Determine the (X, Y) coordinate at the center of the cell enclosing the given text.  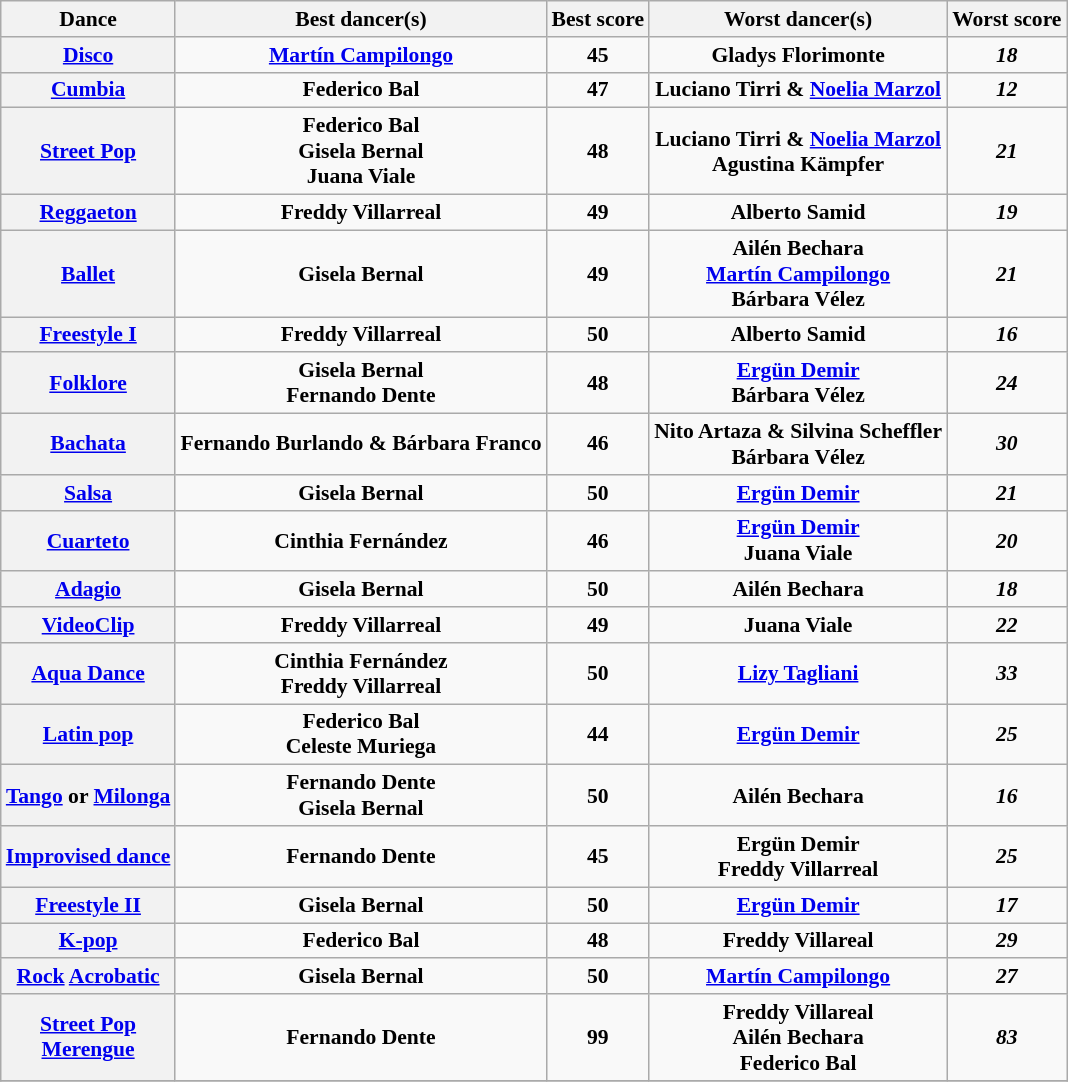
30 (1006, 444)
Freestyle II (88, 905)
Cinthia Fernández (360, 540)
Freddy VillarealAilén BecharaFederico Bal (798, 1038)
17 (1006, 905)
44 (598, 734)
Worst dancer(s) (798, 19)
Bachata (88, 444)
Gisela BernalFernando Dente (360, 384)
Ergün DemirJuana Viale (798, 540)
Worst score (1006, 19)
19 (1006, 213)
Improvised dance (88, 856)
Folklore (88, 384)
Federico BalCeleste Muriega (360, 734)
Nito Artaza & Silvina SchefflerBárbara Vélez (798, 444)
Dance (88, 19)
Ballet (88, 274)
22 (1006, 625)
Freddy Villareal (798, 941)
47 (598, 90)
Fernando Burlando & Bárbara Franco (360, 444)
Juana Viale (798, 625)
Ergün DemirFreddy Villarreal (798, 856)
29 (1006, 941)
Ailén BecharaMartín CampilongoBárbara Vélez (798, 274)
Latin pop (88, 734)
Ergün DemirBárbara Vélez (798, 384)
20 (1006, 540)
K-pop (88, 941)
Fernando DenteGisela Bernal (360, 796)
Disco (88, 55)
Luciano Tirri & Noelia MarzolAgustina Kämpfer (798, 152)
Street PopMerengue (88, 1038)
Freestyle I (88, 335)
Luciano Tirri & Noelia Marzol (798, 90)
Street Pop (88, 152)
Aqua Dance (88, 674)
Tango or Milonga (88, 796)
Cumbia (88, 90)
12 (1006, 90)
Reggaeton (88, 213)
VideoClip (88, 625)
Rock Acrobatic (88, 977)
Federico BalGisela BernalJuana Viale (360, 152)
27 (1006, 977)
Best score (598, 19)
Cinthia FernándezFreddy Villarreal (360, 674)
Adagio (88, 590)
83 (1006, 1038)
Cuarteto (88, 540)
99 (598, 1038)
Salsa (88, 493)
Best dancer(s) (360, 19)
Lizy Tagliani (798, 674)
Gladys Florimonte (798, 55)
24 (1006, 384)
33 (1006, 674)
